Extract the [x, y] coordinate from the center of the cell holding the provided text.  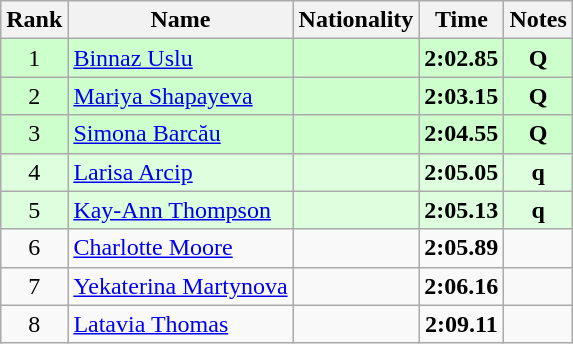
Binnaz Uslu [180, 58]
2:05.13 [462, 210]
7 [34, 286]
1 [34, 58]
2 [34, 96]
Yekaterina Martynova [180, 286]
2:03.15 [462, 96]
Notes [538, 20]
Name [180, 20]
8 [34, 324]
6 [34, 248]
Kay-Ann Thompson [180, 210]
Mariya Shapayeva [180, 96]
Larisa Arcip [180, 172]
Charlotte Moore [180, 248]
Time [462, 20]
3 [34, 134]
2:02.85 [462, 58]
5 [34, 210]
Simona Barcău [180, 134]
2:05.05 [462, 172]
2:05.89 [462, 248]
Rank [34, 20]
Latavia Thomas [180, 324]
2:09.11 [462, 324]
Nationality [356, 20]
4 [34, 172]
2:06.16 [462, 286]
2:04.55 [462, 134]
